Provide the [x, y] coordinate of the cell's center where the given text is located.  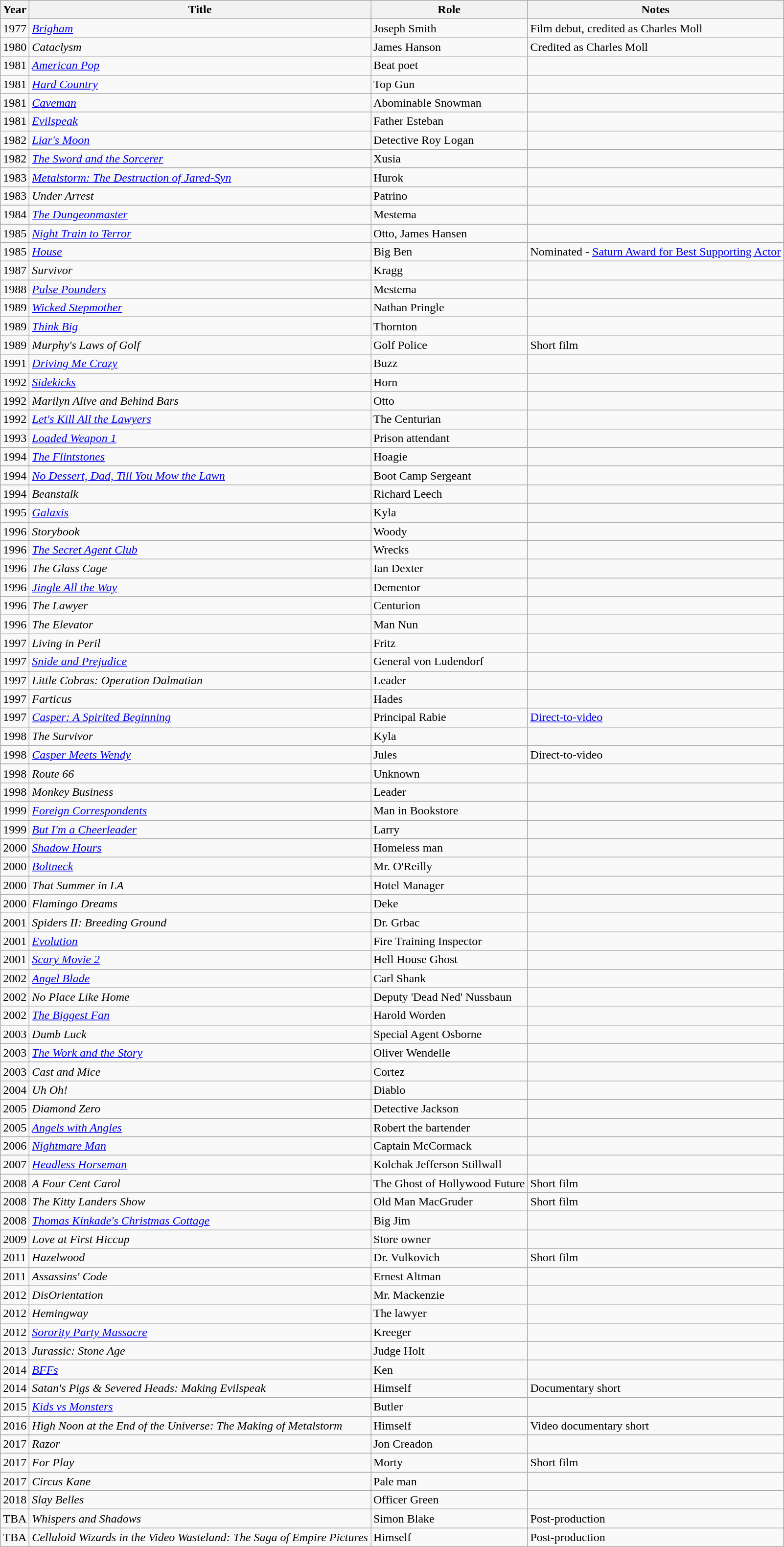
The Lawyer [200, 606]
Liar's Moon [200, 140]
Jules [449, 755]
Pulse Pounders [200, 289]
Big Jim [449, 1221]
Patrino [449, 196]
Kreeger [449, 1332]
Celluloid Wizards in the Video Wasteland: The Saga of Empire Pictures [200, 1537]
Think Big [200, 326]
Deputy 'Dead Ned' Nussbaun [449, 997]
Otto, James Hansen [449, 233]
Jon Creadon [449, 1444]
Ernest Altman [449, 1276]
Man in Bookstore [449, 810]
The Dungeonmaster [200, 214]
Store owner [449, 1239]
Casper Meets Wendy [200, 755]
The Centurian [449, 419]
Thornton [449, 326]
Notes [656, 10]
Uh Oh! [200, 1090]
1993 [15, 438]
BFFs [200, 1369]
Driving Me Crazy [200, 364]
Hades [449, 699]
Boot Camp Sergeant [449, 475]
Farticus [200, 699]
Snide and Prejudice [200, 662]
Joseph Smith [449, 28]
Mr. Mackenzie [449, 1295]
Nightmare Man [200, 1146]
Hurok [449, 177]
Hazelwood [200, 1258]
Nominated - Saturn Award for Best Supporting Actor [656, 252]
For Play [200, 1463]
Nathan Pringle [449, 308]
Cast and Mice [200, 1071]
Role [449, 10]
No Place Like Home [200, 997]
A Four Cent Carol [200, 1183]
1987 [15, 271]
Slay Belles [200, 1500]
Galaxis [200, 512]
Angels with Angles [200, 1127]
Dr. Vulkovich [449, 1258]
Route 66 [200, 773]
Scary Movie 2 [200, 960]
Boltneck [200, 867]
The Ghost of Hollywood Future [449, 1183]
Top Gun [449, 84]
Hell House Ghost [449, 960]
The Glass Cage [200, 569]
Living in Peril [200, 643]
DisOrientation [200, 1295]
Credited as Charles Moll [656, 47]
Centurion [449, 606]
Woody [449, 531]
1977 [15, 28]
Thomas Kinkade's Christmas Cottage [200, 1221]
Cortez [449, 1071]
Beanstalk [200, 494]
Love at First Hiccup [200, 1239]
High Noon at the End of the Universe: The Making of Metalstorm [200, 1426]
Diamond Zero [200, 1108]
Unknown [449, 773]
1991 [15, 364]
Special Agent Osborne [449, 1034]
Prison attendant [449, 438]
2013 [15, 1351]
Dumb Luck [200, 1034]
Caveman [200, 103]
Whispers and Shadows [200, 1519]
Monkey Business [200, 792]
But I'm a Cheerleader [200, 830]
Circus Kane [200, 1481]
Fire Training Inspector [449, 941]
Documentary short [656, 1388]
2007 [15, 1165]
Evolution [200, 941]
Man Nun [449, 624]
Dementor [449, 587]
Hotel Manager [449, 885]
Kragg [449, 271]
Sidekicks [200, 382]
Headless Horseman [200, 1165]
Golf Police [449, 345]
Kolchak Jefferson Stillwall [449, 1165]
Casper: A Spirited Beginning [200, 717]
Spiders II: Breeding Ground [200, 923]
Simon Blake [449, 1519]
No Dessert, Dad, Till You Mow the Lawn [200, 475]
Murphy's Laws of Golf [200, 345]
Homeless man [449, 848]
Storybook [200, 531]
Xusia [449, 159]
Shadow Hours [200, 848]
Flamingo Dreams [200, 904]
Hoagie [449, 457]
2009 [15, 1239]
Judge Holt [449, 1351]
General von Ludendorf [449, 662]
Hard Country [200, 84]
Richard Leech [449, 494]
Metalstorm: The Destruction of Jared-Syn [200, 177]
Angel Blade [200, 978]
Title [200, 10]
Kids vs Monsters [200, 1407]
The Secret Agent Club [200, 550]
Old Man MacGruder [449, 1202]
The Kitty Landers Show [200, 1202]
Oliver Wendelle [449, 1053]
Night Train to Terror [200, 233]
The Survivor [200, 736]
Otto [449, 401]
Butler [449, 1407]
Wrecks [449, 550]
Satan's Pigs & Severed Heads: Making Evilspeak [200, 1388]
Ian Dexter [449, 569]
Cataclysm [200, 47]
The lawyer [449, 1314]
Big Ben [449, 252]
Let's Kill All the Lawyers [200, 419]
Razor [200, 1444]
Marilyn Alive and Behind Bars [200, 401]
Fritz [449, 643]
1980 [15, 47]
Robert the bartender [449, 1127]
Diablo [449, 1090]
Officer Green [449, 1500]
Detective Jackson [449, 1108]
Evilspeak [200, 121]
2015 [15, 1407]
Harold Worden [449, 1016]
2006 [15, 1146]
Brigham [200, 28]
Hemingway [200, 1314]
Sorority Party Massacre [200, 1332]
Carl Shank [449, 978]
Detective Roy Logan [449, 140]
Pale man [449, 1481]
House [200, 252]
The Biggest Fan [200, 1016]
Ken [449, 1369]
Film debut, credited as Charles Moll [656, 28]
Principal Rabie [449, 717]
1988 [15, 289]
James Hanson [449, 47]
Loaded Weapon 1 [200, 438]
Survivor [200, 271]
Mr. O'Reilly [449, 867]
Dr. Grbac [449, 923]
Larry [449, 830]
1984 [15, 214]
Buzz [449, 364]
Foreign Correspondents [200, 810]
Wicked Stepmother [200, 308]
Father Esteban [449, 121]
Year [15, 10]
1995 [15, 512]
American Pop [200, 66]
Little Cobras: Operation Dalmatian [200, 680]
Deke [449, 904]
2016 [15, 1426]
Abominable Snowman [449, 103]
Captain McCormack [449, 1146]
Jingle All the Way [200, 587]
Horn [449, 382]
Assassins' Code [200, 1276]
The Elevator [200, 624]
2018 [15, 1500]
Beat poet [449, 66]
The Work and the Story [200, 1053]
Video documentary short [656, 1426]
Under Arrest [200, 196]
2004 [15, 1090]
Jurassic: Stone Age [200, 1351]
The Sword and the Sorcerer [200, 159]
That Summer in LA [200, 885]
Morty [449, 1463]
The Flintstones [200, 457]
